Detect which cell encompasses the target text, then output its [x, y] center coordinate. 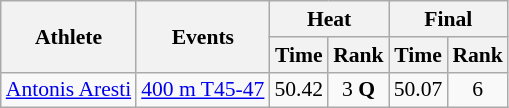
Events [202, 36]
6 [478, 90]
Athlete [68, 36]
3 Q [358, 90]
Heat [328, 19]
Antonis Aresti [68, 90]
400 m T45-47 [202, 90]
Final [448, 19]
50.42 [298, 90]
50.07 [418, 90]
